For the text-containing cell, return its midpoint in [x, y] coordinate format. 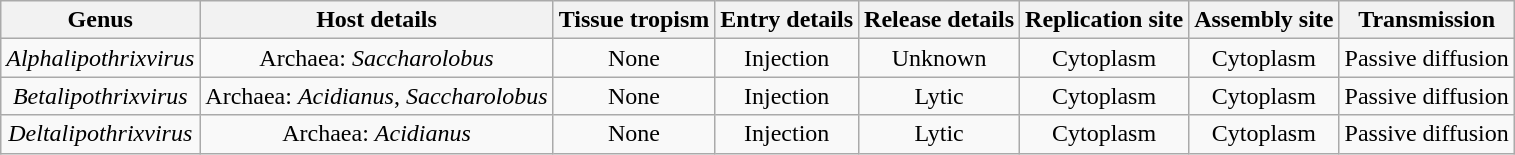
Alphalipothrixvirus [100, 58]
Replication site [1104, 20]
Release details [940, 20]
Archaea: Acidianus, Saccharolobus [376, 96]
Host details [376, 20]
Assembly site [1264, 20]
Betalipothrixvirus [100, 96]
Tissue tropism [634, 20]
Archaea: Saccharolobus [376, 58]
Genus [100, 20]
Archaea: Acidianus [376, 134]
Unknown [940, 58]
Deltalipothrixvirus [100, 134]
Transmission [1426, 20]
Entry details [787, 20]
